Search for the cell housing the specified text and yield its (x, y) center coordinate. 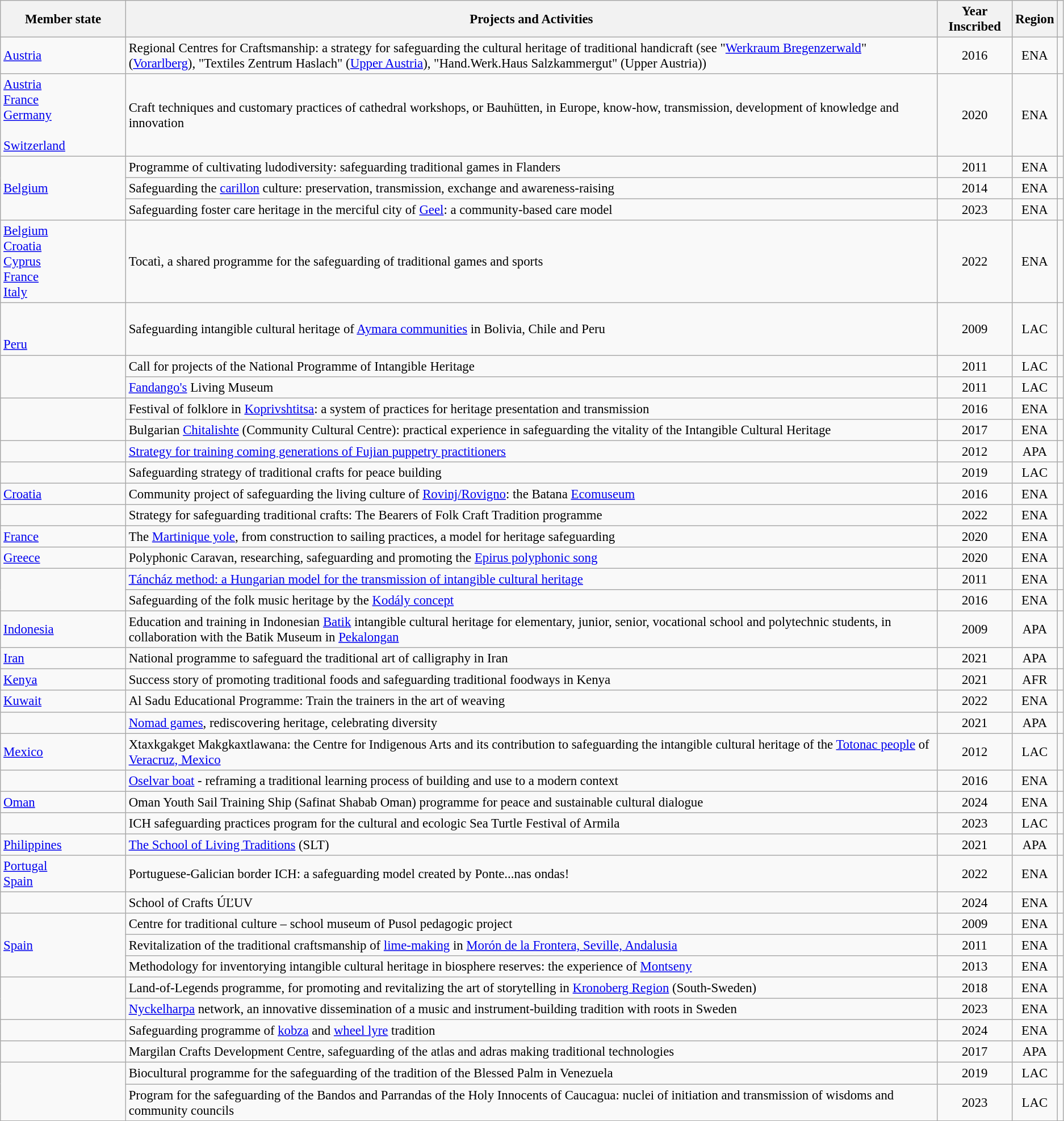
Indonesia (64, 630)
Safeguarding the carillon culture: preservation, transmission, exchange and awareness-raising (531, 188)
Safeguarding foster care heritage in the merciful city of Geel: a community-based care model (531, 210)
Belgium (64, 188)
Kenya (64, 680)
Fandango's Living Museum (531, 387)
Region (1034, 19)
AFR (1034, 680)
2014 (974, 188)
Strategy for training coming generations of Fujian puppetry practitioners (531, 451)
Call for projects of the National Programme of Intangible Heritage (531, 366)
Iran (64, 658)
Bulgarian Chitalishte (Community Cultural Centre): practical experience in safeguarding the vitality of the Intangible Cultural Heritage (531, 430)
Land-of-Legends programme, for promoting and revitalizing the art of storytelling in Kronoberg Region (South-Sweden) (531, 988)
Croatia (64, 494)
Safeguarding of the folk music heritage by the Kodály concept (531, 601)
School of Crafts ÚĽUV (531, 902)
Portuguese-Galician border ICH: a safeguarding model created by Ponte...nas ondas! (531, 874)
Oselvar boat - reframing a traditional learning process of building and use to a modern context (531, 780)
Safeguarding intangible cultural heritage of Aymara communities in Bolivia, Chile and Peru (531, 329)
Portugal Spain (64, 874)
Oman (64, 802)
2018 (974, 988)
Festival of folklore in Koprivshtitsa: a system of practices for heritage presentation and transmission (531, 409)
Greece (64, 558)
Tocatì, a shared programme for the safeguarding of traditional games and sports (531, 262)
Methodology for inventorying intangible cultural heritage in biosphere reserves: the experience of Montseny (531, 967)
Member state (64, 19)
France (64, 536)
Mexico (64, 751)
National programme to safeguard the traditional art of calligraphy in Iran (531, 658)
Spain (64, 946)
Polyphonic Caravan, researching, safeguarding and promoting the Epirus polyphonic song (531, 558)
Nyckelharpa network, an innovative dissemination of a music and instrument-building tradition with roots in Sweden (531, 1009)
Centre for traditional culture – school museum of Pusol pedagogic project (531, 924)
Community project of safeguarding the living culture of Rovinj/Rovigno: the Batana Ecomuseum (531, 494)
Biocultural programme for the safeguarding of the tradition of the Blessed Palm in Venezuela (531, 1073)
Margilan Crafts Development Centre, safeguarding of the atlas and adras making traditional technologies (531, 1052)
The Martinique yole, from construction to sailing practices, a model for heritage safeguarding (531, 536)
Nomad games, rediscovering heritage, celebrating diversity (531, 723)
The School of Living Traditions (SLT) (531, 845)
Al Sadu Educational Programme: Train the trainers in the art of weaving (531, 701)
2013 (974, 967)
Success story of promoting traditional foods and safeguarding traditional foodways in Kenya (531, 680)
ICH safeguarding practices program for the cultural and ecologic Sea Turtle Festival of Armila (531, 823)
Oman Youth Sail Training Ship (Safinat Shabab Oman) programme for peace and sustainable cultural dialogue (531, 802)
Year Inscribed (974, 19)
Austria France Germany Switzerland (64, 115)
Revitalization of the traditional craftsmanship of lime-making in Morón de la Frontera, Seville, Andalusia (531, 945)
Projects and Activities (531, 19)
Safeguarding programme of kobza and wheel lyre tradition (531, 1031)
Safeguarding strategy of traditional crafts for peace building (531, 472)
Kuwait (64, 701)
Strategy for safeguarding traditional crafts: The Bearers of Folk Craft Tradition programme (531, 515)
Belgium Croatia Cyprus France Italy (64, 262)
Táncház method: a Hungarian model for the transmission of intangible cultural heritage (531, 579)
Philippines (64, 845)
Programme of cultivating ludodiversity: safeguarding traditional games in Flanders (531, 167)
Austria (64, 56)
Peru (64, 329)
